Detect which cell encompasses the target text, then output its [X, Y] center coordinate. 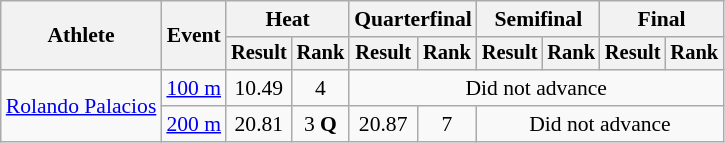
Event [194, 36]
200 m [194, 124]
20.81 [259, 124]
7 [447, 124]
Athlete [82, 36]
Semifinal [538, 19]
Final [662, 19]
4 [321, 88]
Heat [288, 19]
3 Q [321, 124]
Rolando Palacios [82, 106]
20.87 [383, 124]
Quarterfinal [413, 19]
10.49 [259, 88]
100 m [194, 88]
